Scan for the cell matching the given text and deliver its [x, y] coordinate at center. 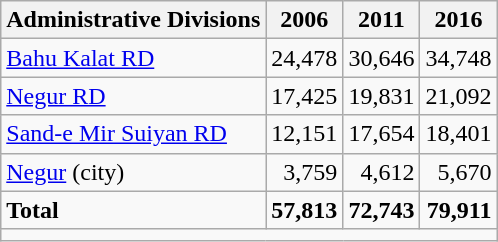
Negur (city) [134, 172]
Total [134, 210]
34,748 [458, 58]
3,759 [304, 172]
Bahu Kalat RD [134, 58]
30,646 [382, 58]
17,654 [382, 134]
5,670 [458, 172]
12,151 [304, 134]
2006 [304, 20]
19,831 [382, 96]
2016 [458, 20]
24,478 [304, 58]
Negur RD [134, 96]
Sand-e Mir Suiyan RD [134, 134]
21,092 [458, 96]
2011 [382, 20]
72,743 [382, 210]
17,425 [304, 96]
18,401 [458, 134]
Administrative Divisions [134, 20]
57,813 [304, 210]
79,911 [458, 210]
4,612 [382, 172]
